Output the [x, y] coordinate of the center of the cell containing the given text.  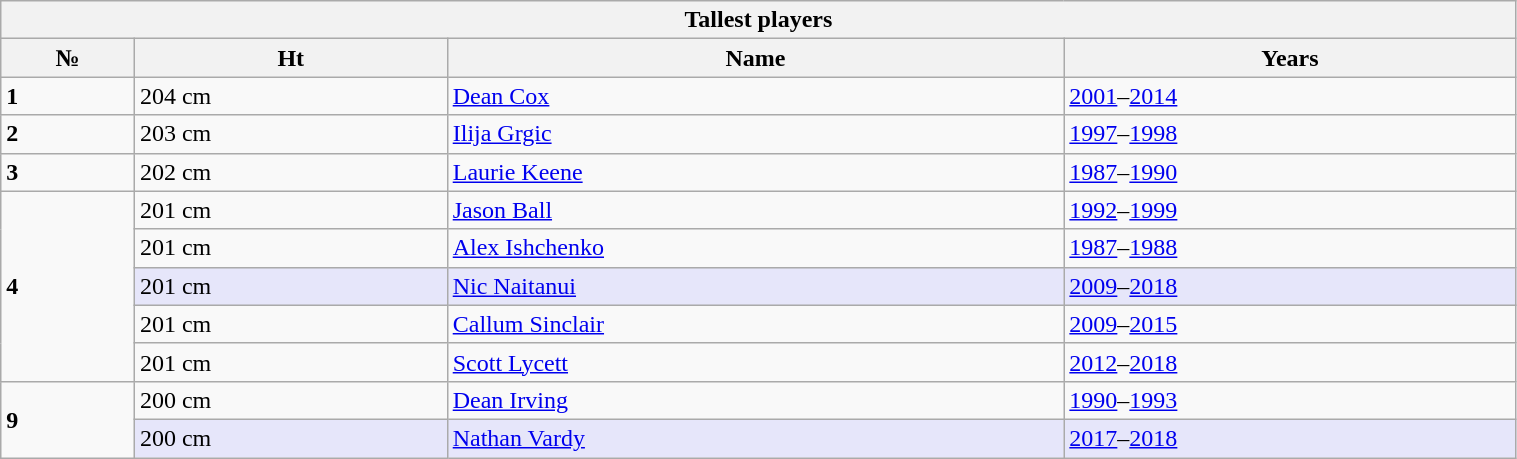
Callum Sinclair [756, 324]
2001–2014 [1290, 96]
Tallest players [758, 20]
2009–2018 [1290, 286]
2012–2018 [1290, 362]
Name [756, 58]
Jason Ball [756, 210]
Alex Ishchenko [756, 248]
Scott Lycett [756, 362]
3 [68, 172]
Years [1290, 58]
Nathan Vardy [756, 438]
202 cm [290, 172]
Dean Irving [756, 400]
1990–1993 [1290, 400]
2009–2015 [1290, 324]
1997–1998 [1290, 134]
1987–1988 [1290, 248]
4 [68, 286]
204 cm [290, 96]
Dean Cox [756, 96]
9 [68, 419]
Ilija Grgic [756, 134]
1 [68, 96]
203 cm [290, 134]
2 [68, 134]
2017–2018 [1290, 438]
Laurie Keene [756, 172]
1987–1990 [1290, 172]
Nic Naitanui [756, 286]
№ [68, 58]
Ht [290, 58]
1992–1999 [1290, 210]
